Search for the cell housing the specified text and yield its (x, y) center coordinate. 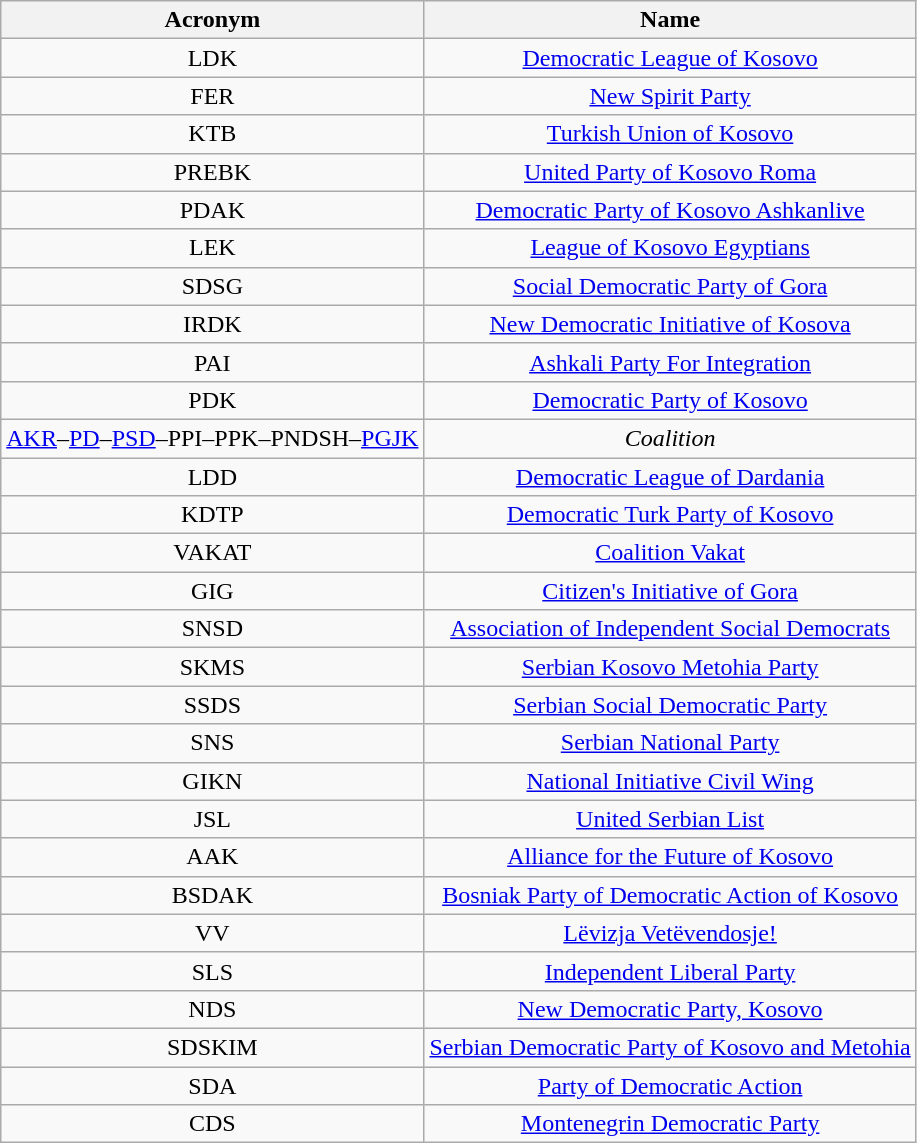
Serbian National Party (670, 743)
VAKAT (212, 553)
SDSG (212, 286)
NDS (212, 1009)
Social Democratic Party of Gora (670, 286)
Democratic Turk Party of Kosovo (670, 515)
United Party of Kosovo Roma (670, 172)
Democratic Party of Kosovo (670, 400)
VV (212, 933)
Name (670, 20)
AKR–PD–PSD–PPI–PPK–PNDSH–PGJK (212, 438)
SKMS (212, 667)
Democratic League of Dardania (670, 477)
SDA (212, 1085)
LDD (212, 477)
BSDAK (212, 895)
Serbian Social Democratic Party (670, 705)
GIKN (212, 781)
KDTP (212, 515)
Coalition Vakat (670, 553)
Serbian Democratic Party of Kosovo and Metohia (670, 1047)
PDK (212, 400)
League of Kosovo Egyptians (670, 248)
Turkish Union of Kosovo (670, 134)
LDK (212, 58)
SLS (212, 971)
GIG (212, 591)
New Democratic Initiative of Kosova (670, 324)
FER (212, 96)
Party of Democratic Action (670, 1085)
PAI (212, 362)
National Initiative Civil Wing (670, 781)
Alliance for the Future of Kosovo (670, 857)
Coalition (670, 438)
Democratic League of Kosovo (670, 58)
New Spirit Party (670, 96)
CDS (212, 1124)
Citizen's Initiative of Gora (670, 591)
Association of Independent Social Democrats (670, 629)
IRDK (212, 324)
JSL (212, 819)
Bosniak Party of Democratic Action of Kosovo (670, 895)
SSDS (212, 705)
AAK (212, 857)
Ashkali Party For Integration (670, 362)
PDAK (212, 210)
Acronym (212, 20)
SNS (212, 743)
United Serbian List (670, 819)
PREBK (212, 172)
Montenegrin Democratic Party (670, 1124)
SNSD (212, 629)
Independent Liberal Party (670, 971)
Serbian Kosovo Metohia Party (670, 667)
LEK (212, 248)
KTB (212, 134)
Lëvizja Vetëvendosje! (670, 933)
Democratic Party of Kosovo Ashkanlive (670, 210)
SDSKIM (212, 1047)
New Democratic Party, Kosovo (670, 1009)
